Return [x, y] of the center of cell containing provided text 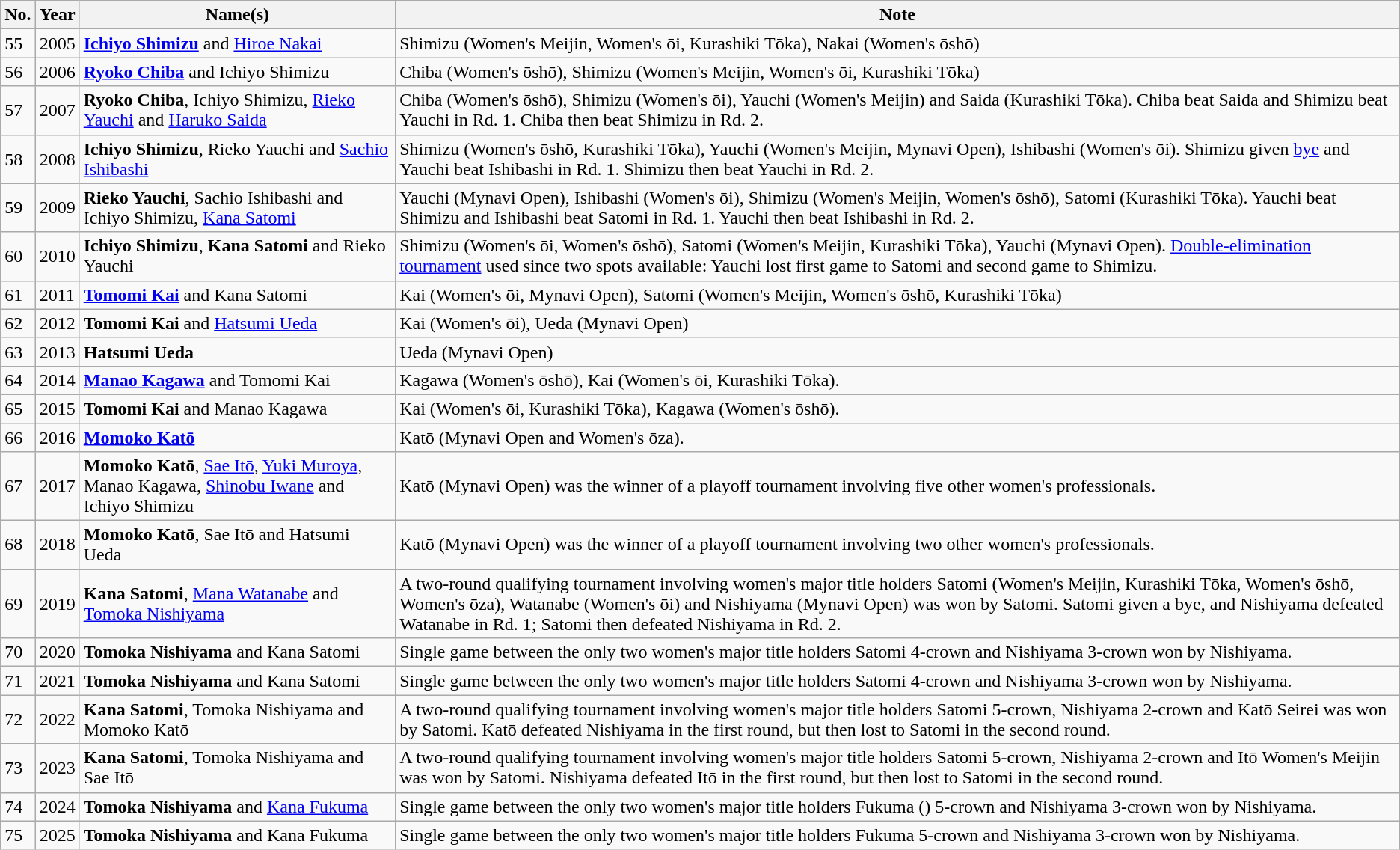
63 [18, 352]
74 [18, 807]
68 [18, 545]
Kagawa (Women's ōshō), Kai (Women's ōi, Kurashiki Tōka). [897, 380]
Kana Satomi, Tomoka Nishiyama and Momoko Katō [237, 720]
2005 [57, 43]
57 [18, 111]
Manao Kagawa and Tomomi Kai [237, 380]
Single game between the only two women's major title holders Fukuma () 5-crown and Nishiyama 3-crown won by Nishiyama. [897, 807]
2023 [57, 768]
Note [897, 15]
65 [18, 409]
Katō (Mynavi Open) was the winner of a playoff tournament involving two other women's professionals. [897, 545]
2014 [57, 380]
56 [18, 72]
Rieko Yauchi, Sachio Ishibashi and Ichiyo Shimizu, Kana Satomi [237, 208]
2025 [57, 835]
2022 [57, 720]
Kana Satomi, Mana Watanabe and Tomoka Nishiyama [237, 604]
Kana Satomi, Tomoka Nishiyama and Sae Itō [237, 768]
Tomomi Kai and Manao Kagawa [237, 409]
Single game between the only two women's major title holders Fukuma 5-crown and Nishiyama 3-crown won by Nishiyama. [897, 835]
58 [18, 159]
Ichiyo Shimizu and Hiroe Nakai [237, 43]
72 [18, 720]
2015 [57, 409]
Kai (Women's ōi), Ueda (Mynavi Open) [897, 323]
Chiba (Women's ōshō), Shimizu (Women's Meijin, Women's ōi, Kurashiki Tōka) [897, 72]
Year [57, 15]
2007 [57, 111]
Momoko Katō [237, 438]
67 [18, 486]
Kai (Women's ōi, Mynavi Open), Satomi (Women's Meijin, Women's ōshō, Kurashiki Tōka) [897, 295]
60 [18, 256]
Name(s) [237, 15]
Ichiyo Shimizu, Kana Satomi and Rieko Yauchi [237, 256]
64 [18, 380]
73 [18, 768]
55 [18, 43]
Hatsumi Ueda [237, 352]
Momoko Katō, Sae Itō, Yuki Muroya, Manao Kagawa, Shinobu Iwane and Ichiyo Shimizu [237, 486]
2017 [57, 486]
2012 [57, 323]
Katō (Mynavi Open) was the winner of a playoff tournament involving five other women's professionals. [897, 486]
Ryoko Chiba and Ichiyo Shimizu [237, 72]
Katō (Mynavi Open and Women's ōza). [897, 438]
2024 [57, 807]
Ryoko Chiba, Ichiyo Shimizu, Rieko Yauchi and Haruko Saida [237, 111]
70 [18, 652]
2008 [57, 159]
Ueda (Mynavi Open) [897, 352]
Kai (Women's ōi, Kurashiki Tōka), Kagawa (Women's ōshō). [897, 409]
Momoko Katō, Sae Itō and Hatsumi Ueda [237, 545]
2019 [57, 604]
Ichiyo Shimizu, Rieko Yauchi and Sachio Ishibashi [237, 159]
2011 [57, 295]
Shimizu (Women's Meijin, Women's ōi, Kurashiki Tōka), Nakai (Women's ōshō) [897, 43]
No. [18, 15]
2021 [57, 681]
2016 [57, 438]
66 [18, 438]
2020 [57, 652]
62 [18, 323]
71 [18, 681]
Tomomi Kai and Hatsumi Ueda [237, 323]
59 [18, 208]
61 [18, 295]
2013 [57, 352]
2010 [57, 256]
75 [18, 835]
2009 [57, 208]
2018 [57, 545]
2006 [57, 72]
69 [18, 604]
Tomomi Kai and Kana Satomi [237, 295]
